Find where the given text appears and provide that cell's center as (x, y) coordinate. 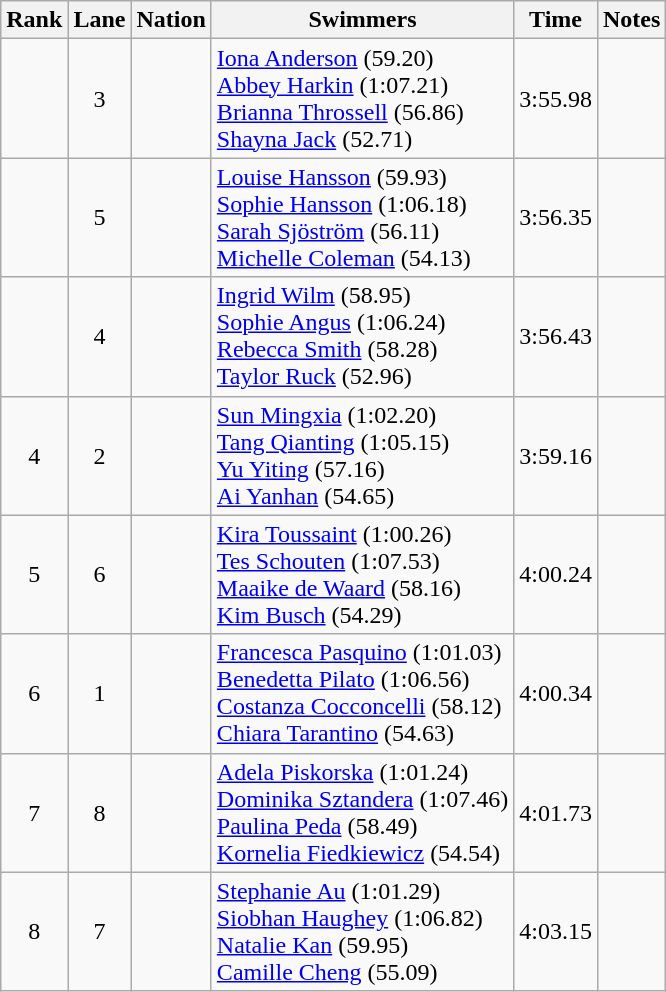
4:00.24 (556, 574)
3 (100, 98)
3:56.35 (556, 218)
Nation (171, 20)
2 (100, 456)
3:59.16 (556, 456)
Louise Hansson (59.93)Sophie Hansson (1:06.18)Sarah Sjöström (56.11)Michelle Coleman (54.13) (362, 218)
Stephanie Au (1:01.29)Siobhan Haughey (1:06.82)Natalie Kan (59.95)Camille Cheng (55.09) (362, 932)
Francesca Pasquino (1:01.03)Benedetta Pilato (1:06.56)Costanza Cocconcelli (58.12)Chiara Tarantino (54.63) (362, 694)
Ingrid Wilm (58.95)Sophie Angus (1:06.24)Rebecca Smith (58.28)Taylor Ruck (52.96) (362, 336)
Iona Anderson (59.20)Abbey Harkin (1:07.21)Brianna Throssell (56.86)Shayna Jack (52.71) (362, 98)
4:01.73 (556, 812)
3:55.98 (556, 98)
Kira Toussaint (1:00.26)Tes Schouten (1:07.53)Maaike de Waard (58.16)Kim Busch (54.29) (362, 574)
4:03.15 (556, 932)
1 (100, 694)
Notes (631, 20)
3:56.43 (556, 336)
Time (556, 20)
4:00.34 (556, 694)
Sun Mingxia (1:02.20)Tang Qianting (1:05.15)Yu Yiting (57.16)Ai Yanhan (54.65) (362, 456)
Swimmers (362, 20)
Rank (34, 20)
Adela Piskorska (1:01.24)Dominika Sztandera (1:07.46)Paulina Peda (58.49)Kornelia Fiedkiewicz (54.54) (362, 812)
Lane (100, 20)
